Capture the cell that displays the provided text and extract its [X, Y] central coordinate. 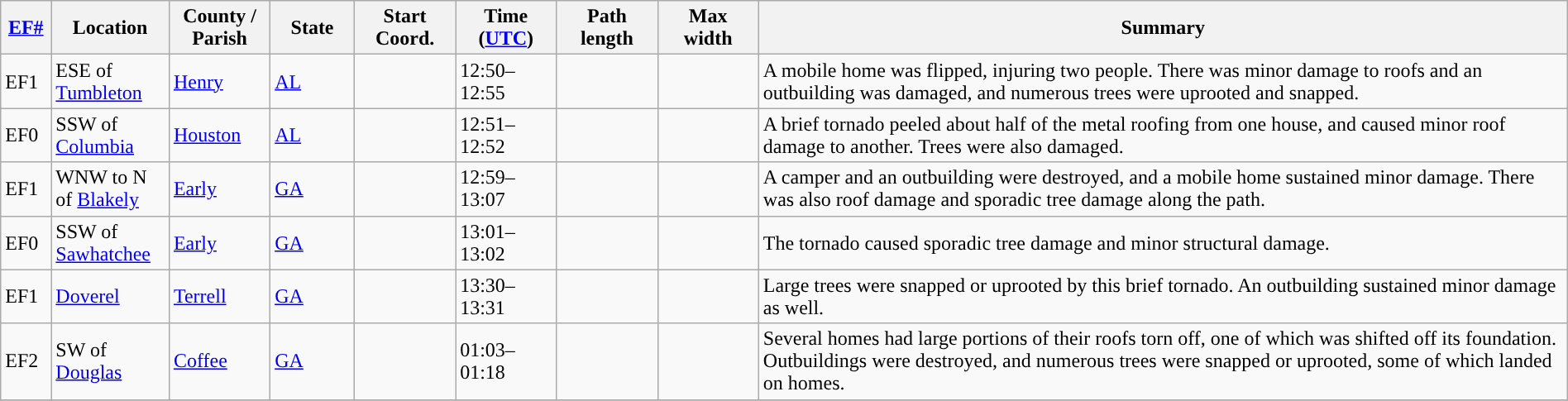
State [313, 28]
ESE of Tumbleton [111, 81]
Terrell [219, 296]
01:03–01:18 [506, 361]
SSW of Sawhatchee [111, 243]
Henry [219, 81]
Path length [607, 28]
EF# [26, 28]
Location [111, 28]
Large trees were snapped or uprooted by this brief tornado. An outbuilding sustained minor damage as well. [1163, 296]
The tornado caused sporadic tree damage and minor structural damage. [1163, 243]
County / Parish [219, 28]
13:01–13:02 [506, 243]
Summary [1163, 28]
12:51–12:52 [506, 136]
EF2 [26, 361]
Max width [708, 28]
Time (UTC) [506, 28]
Coffee [219, 361]
A brief tornado peeled about half of the metal roofing from one house, and caused minor roof damage to another. Trees were also damaged. [1163, 136]
WNW to N of Blakely [111, 189]
12:50–12:55 [506, 81]
12:59–13:07 [506, 189]
SSW of Columbia [111, 136]
Start Coord. [404, 28]
SW of Douglas [111, 361]
Houston [219, 136]
13:30–13:31 [506, 296]
Doverel [111, 296]
